Find where the given text appears and provide that cell's center as [x, y] coordinate. 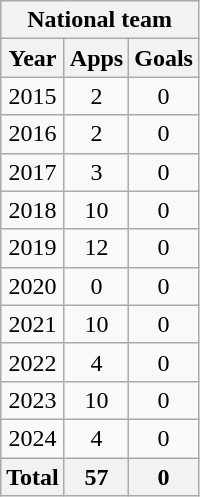
2022 [33, 362]
2023 [33, 400]
2017 [33, 172]
2024 [33, 438]
Total [33, 477]
Year [33, 58]
2015 [33, 96]
2020 [33, 286]
National team [100, 20]
2018 [33, 210]
Apps [96, 58]
2016 [33, 134]
57 [96, 477]
3 [96, 172]
2019 [33, 248]
Goals [164, 58]
12 [96, 248]
2021 [33, 324]
